Scan for the cell matching the given text and deliver its (X, Y) coordinate at center. 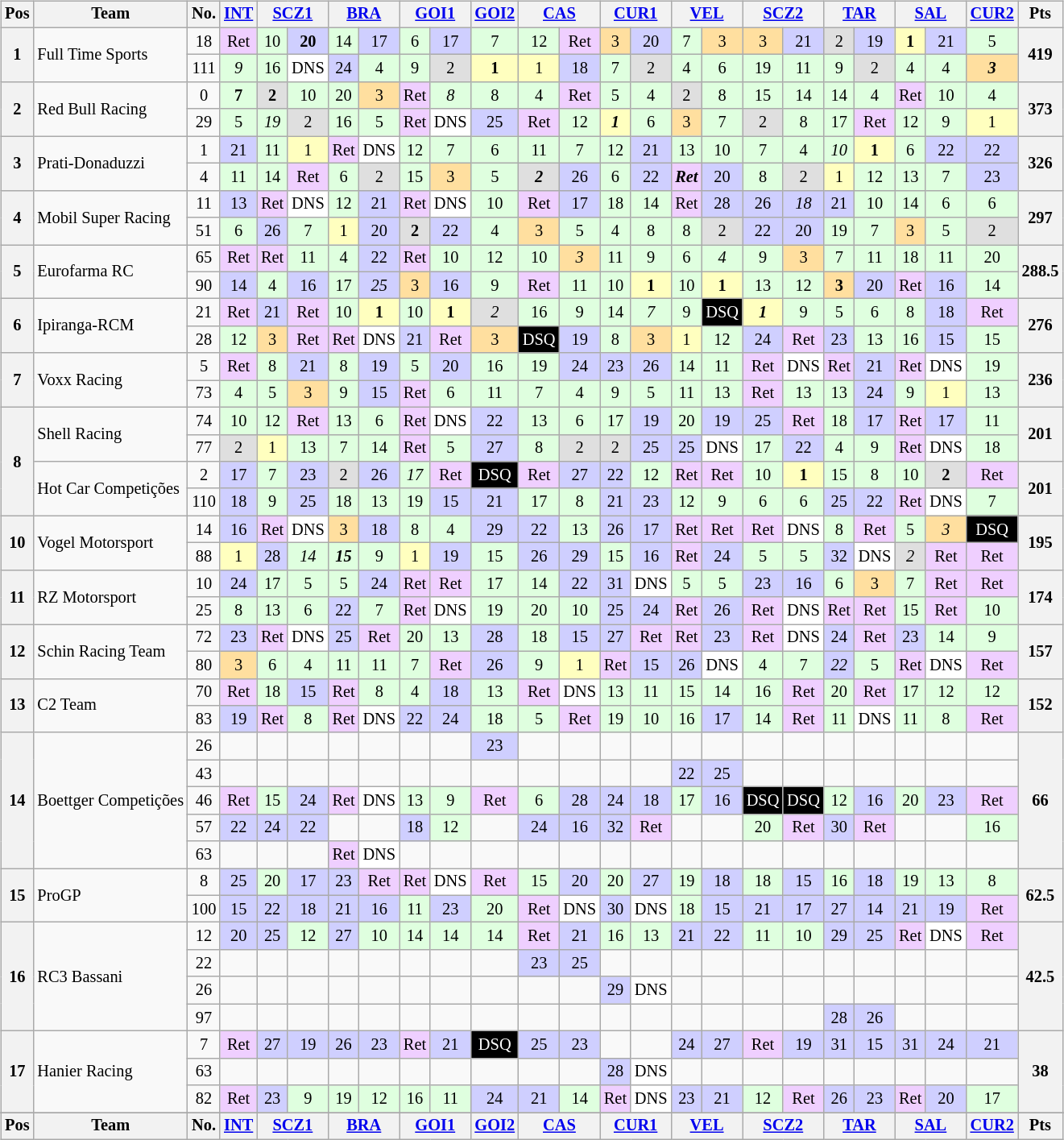
Mobil Super Racing (110, 218)
43 (204, 773)
RC3 Bassani (110, 976)
0 (204, 96)
Eurofarma RC (110, 272)
111 (204, 68)
Boettger Competições (110, 800)
100 (204, 909)
Red Bull Racing (110, 110)
46 (204, 801)
83 (204, 719)
Hanier Racing (110, 1072)
62.5 (1041, 896)
ProGP (110, 896)
57 (204, 827)
276 (1041, 325)
82 (204, 1099)
70 (204, 692)
51 (204, 231)
157 (1041, 651)
326 (1041, 163)
38 (1041, 1072)
42.5 (1041, 976)
Prati-Donaduzzi (110, 163)
73 (204, 394)
297 (1041, 218)
288.5 (1041, 272)
74 (204, 421)
77 (204, 448)
174 (1041, 596)
373 (1041, 110)
RZ Motorsport (110, 596)
65 (204, 259)
195 (1041, 543)
Vogel Motorsport (110, 543)
72 (204, 638)
Shell Racing (110, 433)
80 (204, 665)
Voxx Racing (110, 380)
419 (1041, 55)
C2 Team (110, 706)
66 (1041, 800)
Ipiranga-RCM (110, 325)
Hot Car Competições (110, 488)
152 (1041, 706)
90 (204, 285)
97 (204, 1018)
88 (204, 557)
110 (204, 502)
Full Time Sports (110, 55)
Schin Racing Team (110, 651)
236 (1041, 380)
